Detect which cell encompasses the target text, then output its (x, y) center coordinate. 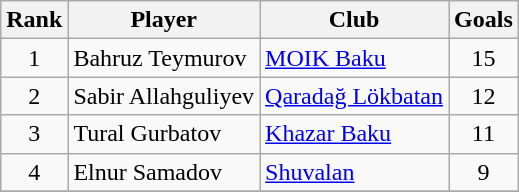
Elnur Samadov (164, 172)
Sabir Allahguliyev (164, 96)
11 (484, 134)
Shuvalan (354, 172)
Qaradağ Lökbatan (354, 96)
2 (34, 96)
Bahruz Teymurov (164, 58)
12 (484, 96)
Rank (34, 20)
Tural Gurbatov (164, 134)
1 (34, 58)
Khazar Baku (354, 134)
4 (34, 172)
3 (34, 134)
Goals (484, 20)
Player (164, 20)
Club (354, 20)
9 (484, 172)
MOIK Baku (354, 58)
15 (484, 58)
